Output the [X, Y] coordinate of the center of the cell containing the given text.  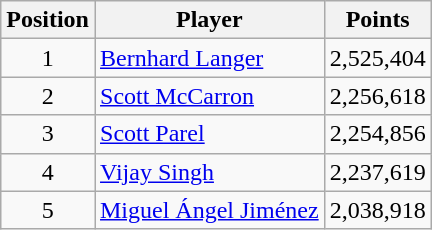
Player [209, 20]
Bernhard Langer [209, 58]
3 [48, 134]
Vijay Singh [209, 172]
2,256,618 [378, 96]
Scott Parel [209, 134]
2,254,856 [378, 134]
5 [48, 210]
2,038,918 [378, 210]
2,237,619 [378, 172]
2,525,404 [378, 58]
2 [48, 96]
1 [48, 58]
4 [48, 172]
Points [378, 20]
Position [48, 20]
Miguel Ángel Jiménez [209, 210]
Scott McCarron [209, 96]
